Return (x, y) of the center of cell containing provided text 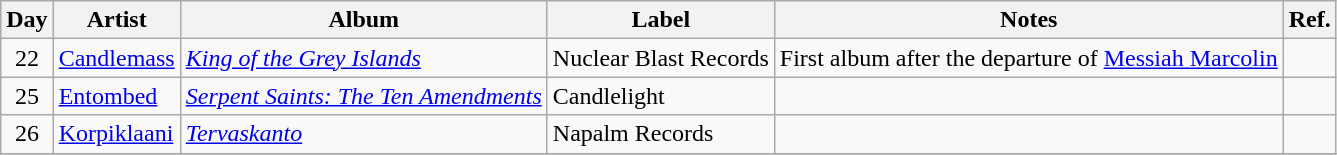
King of the Grey Islands (364, 58)
Entombed (116, 96)
Label (660, 20)
Candlelight (660, 96)
25 (27, 96)
22 (27, 58)
Napalm Records (660, 134)
Candlemass (116, 58)
Album (364, 20)
First album after the departure of Messiah Marcolin (1028, 58)
Ref. (1310, 20)
Nuclear Blast Records (660, 58)
Tervaskanto (364, 134)
Notes (1028, 20)
Korpiklaani (116, 134)
Day (27, 20)
Serpent Saints: The Ten Amendments (364, 96)
Artist (116, 20)
26 (27, 134)
